Provide the (X, Y) coordinate of the cell's center where the given text is located.  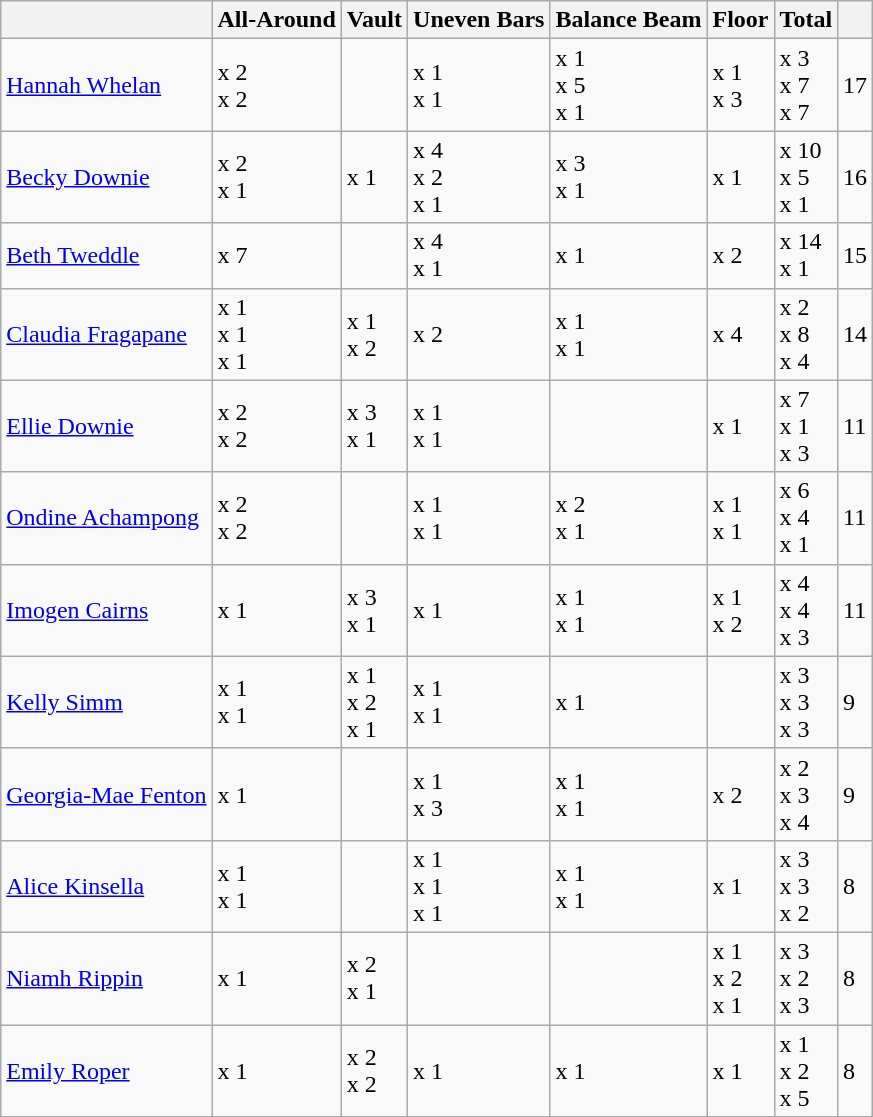
x 7 (276, 256)
15 (856, 256)
Georgia-Mae Fenton (106, 794)
Kelly Simm (106, 702)
x 3 x 7 x 7 (806, 85)
x 14 x 1 (806, 256)
x 4 x 2 x 1 (479, 177)
x 7 x 1 x 3 (806, 426)
x 10 x 5 x 1 (806, 177)
Uneven Bars (479, 20)
Niamh Rippin (106, 978)
x 3 x 2 x 3 (806, 978)
Beth Tweddle (106, 256)
All-Around (276, 20)
Total (806, 20)
Hannah Whelan (106, 85)
Emily Roper (106, 1070)
x 1 x 5 x 1 (628, 85)
Alice Kinsella (106, 886)
x 1 x 2 x 5 (806, 1070)
Claudia Fragapane (106, 334)
x 3 x 3 x 2 (806, 886)
17 (856, 85)
Imogen Cairns (106, 610)
x 6 x 4 x 1 (806, 518)
Ellie Downie (106, 426)
x 2 x 8 x 4 (806, 334)
16 (856, 177)
Floor (740, 20)
x 4 x 4 x 3 (806, 610)
x 4 x 1 (479, 256)
x 3 x 3 x 3 (806, 702)
Vault (374, 20)
Balance Beam (628, 20)
x 4 (740, 334)
Becky Downie (106, 177)
x 2 x 3 x 4 (806, 794)
Ondine Achampong (106, 518)
14 (856, 334)
